Find where the given text appears and provide that cell's center as (X, Y) coordinate. 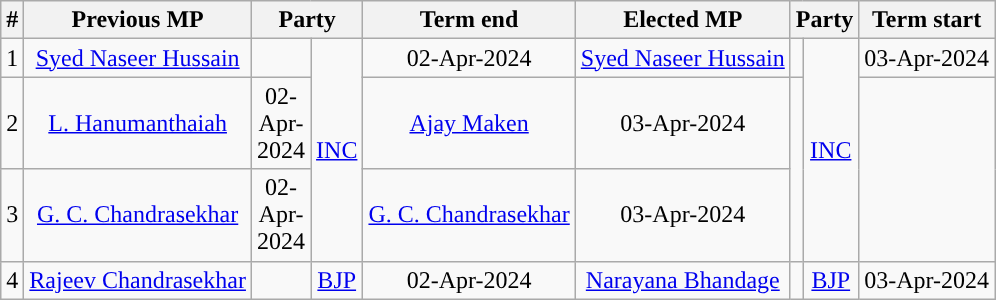
4 (12, 280)
1 (12, 58)
Term end (469, 20)
L. Hanumanthaiah (138, 123)
Term start (927, 20)
# (12, 20)
Previous MP (138, 20)
Elected MP (682, 20)
Rajeev Chandrasekhar (138, 280)
3 (12, 215)
Ajay Maken (469, 123)
2 (12, 123)
Narayana Bhandage (682, 280)
